Detect which cell encompasses the target text, then output its [X, Y] center coordinate. 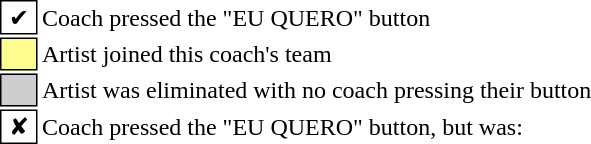
✔ [19, 17]
✘ [19, 127]
